Output the (x, y) coordinate of the center of the cell containing the given text.  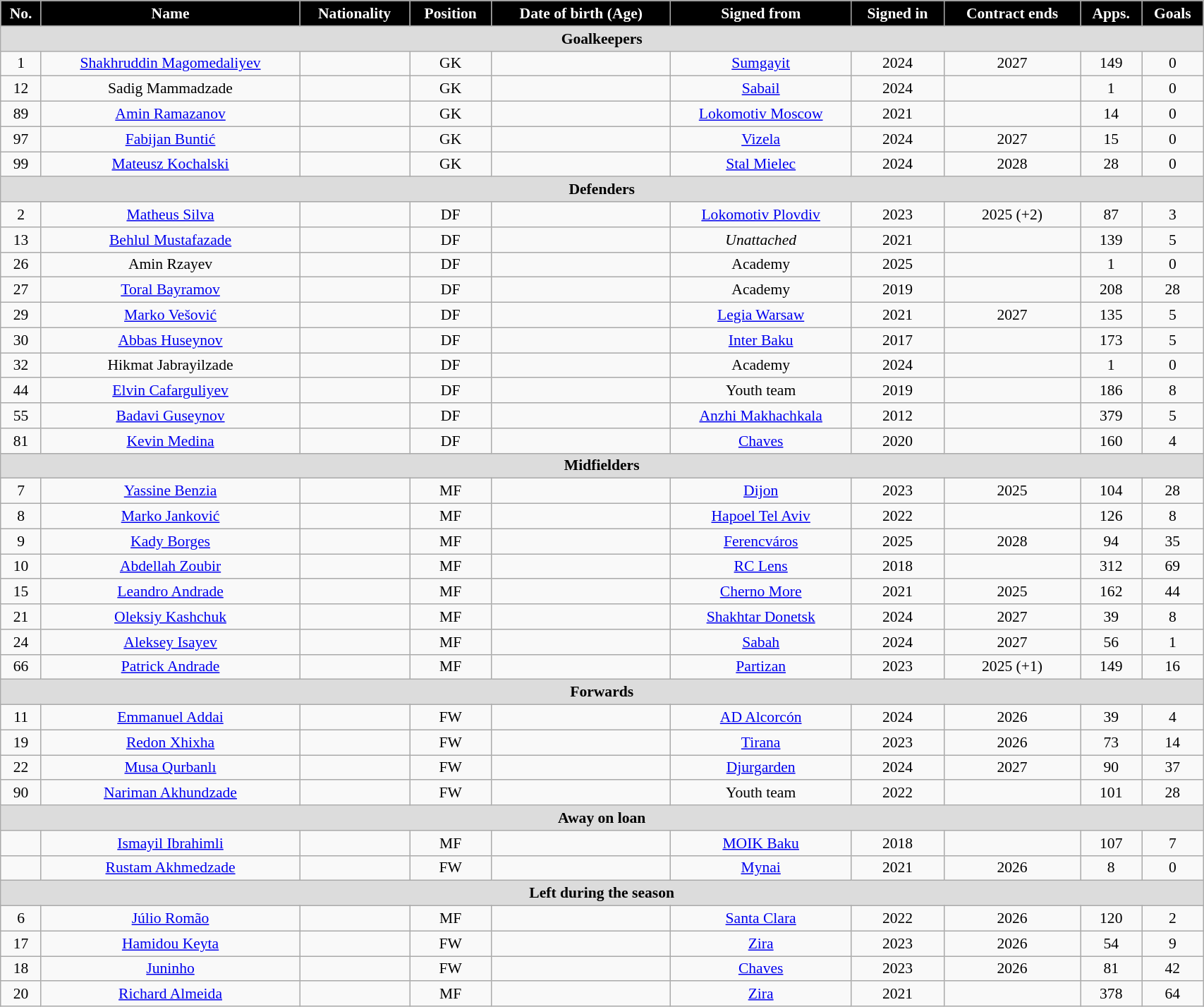
Signed from (761, 13)
21 (21, 617)
Legia Warsaw (761, 315)
3 (1172, 215)
29 (21, 315)
No. (21, 13)
Júlio Romão (170, 919)
2020 (898, 441)
Ferencváros (761, 541)
Patrick Andrade (170, 667)
Toral Bayramov (170, 290)
Amin Rzayev (170, 265)
18 (21, 969)
73 (1112, 742)
2012 (898, 416)
173 (1112, 340)
6 (21, 919)
Midfielders (602, 466)
Ismayil Ibrahimli (170, 843)
160 (1112, 441)
19 (21, 742)
Kady Borges (170, 541)
Date of birth (Age) (581, 13)
16 (1172, 667)
2025 (+1) (1013, 667)
Fabijan Buntić (170, 139)
54 (1112, 943)
97 (21, 139)
Vizela (761, 139)
Hamidou Keyta (170, 943)
Position (451, 13)
101 (1112, 793)
Partizan (761, 667)
87 (1112, 215)
26 (21, 265)
RC Lens (761, 567)
2025 (+2) (1013, 215)
56 (1112, 642)
Juninho (170, 969)
Leandro Andrade (170, 592)
Dijon (761, 491)
Abdellah Zoubir (170, 567)
42 (1172, 969)
13 (21, 240)
312 (1112, 567)
Matheus Silva (170, 215)
Nariman Akhundzade (170, 793)
Hikmat Jabrayilzade (170, 366)
139 (1112, 240)
135 (1112, 315)
Djurgarden (761, 768)
17 (21, 943)
55 (21, 416)
186 (1112, 391)
Hapoel Tel Aviv (761, 517)
Lokomotiv Plovdiv (761, 215)
22 (21, 768)
Lokomotiv Moscow (761, 114)
Shakhruddin Magomedaliyev (170, 64)
Santa Clara (761, 919)
Behlul Mustafazade (170, 240)
379 (1112, 416)
AD Alcorcón (761, 718)
Tirana (761, 742)
Away on loan (602, 818)
Cherno More (761, 592)
Marko Vešović (170, 315)
11 (21, 718)
99 (21, 164)
126 (1112, 517)
Anzhi Makhachkala (761, 416)
30 (21, 340)
2017 (898, 340)
Badavi Guseynov (170, 416)
Nationality (355, 13)
Mynai (761, 868)
Abbas Huseynov (170, 340)
Goalkeepers (602, 39)
Sumgayit (761, 64)
Apps. (1112, 13)
Yassine Benzia (170, 491)
Amin Ramazanov (170, 114)
Goals (1172, 13)
20 (21, 994)
Sabah (761, 642)
Shakhtar Donetsk (761, 617)
32 (21, 366)
Oleksiy Kashchuk (170, 617)
Sabail (761, 89)
Emmanuel Addai (170, 718)
MOIK Baku (761, 843)
Sadig Mammadzade (170, 89)
Name (170, 13)
94 (1112, 541)
27 (21, 290)
10 (21, 567)
69 (1172, 567)
66 (21, 667)
24 (21, 642)
Stal Mielec (761, 164)
Rustam Akhmedzade (170, 868)
89 (21, 114)
Inter Baku (761, 340)
35 (1172, 541)
Kevin Medina (170, 441)
37 (1172, 768)
104 (1112, 491)
64 (1172, 994)
378 (1112, 994)
Defenders (602, 190)
Contract ends (1013, 13)
Forwards (602, 692)
Elvin Cafarguliyev (170, 391)
Left during the season (602, 893)
Redon Xhixha (170, 742)
120 (1112, 919)
107 (1112, 843)
Musa Qurbanlı (170, 768)
Signed in (898, 13)
Mateusz Kochalski (170, 164)
Aleksey Isayev (170, 642)
208 (1112, 290)
12 (21, 89)
162 (1112, 592)
Unattached (761, 240)
Marko Janković (170, 517)
Richard Almeida (170, 994)
